Return the [x, y] coordinate for the center point of the cell that contains the specified text.  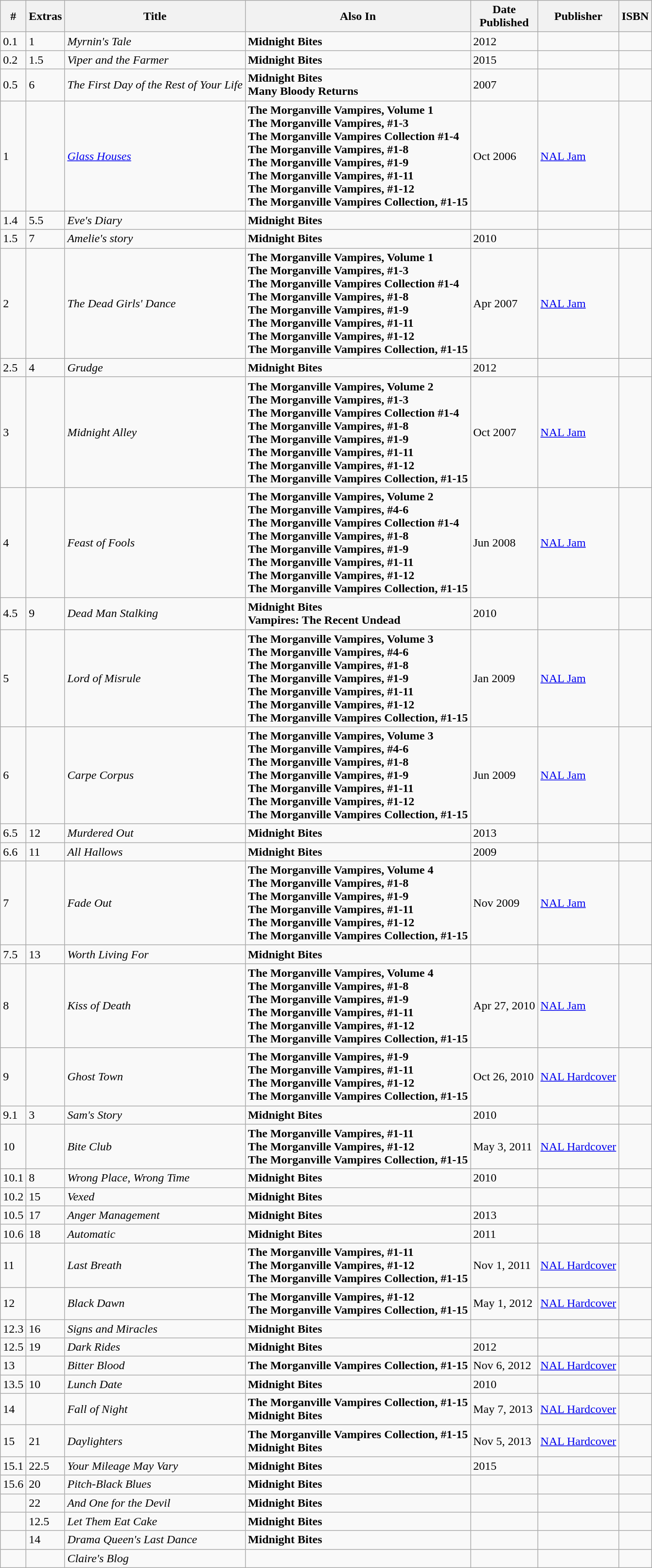
5.5 [46, 220]
Midnight BitesVampires: The Recent Undead [358, 614]
Amelie's story [155, 239]
Jun 2009 [504, 775]
Oct 26, 2010 [504, 1076]
Murdered Out [155, 833]
ISBN [635, 17]
16 [46, 1329]
10.5 [14, 1215]
Nov 1, 2011 [504, 1265]
Bitter Blood [155, 1366]
2 [14, 303]
Your Mileage May Vary [155, 1466]
22 [46, 1503]
Title [155, 17]
9.1 [14, 1115]
6.5 [14, 833]
Oct 2007 [504, 432]
18 [46, 1233]
Feast of Fools [155, 543]
Claire's Blog [155, 1558]
Midnight BitesMany Bloody Returns [358, 85]
Let Them Eat Cake [155, 1521]
The Morganville Vampires, #1-12The Morganville Vampires Collection, #1-15 [358, 1303]
22.5 [46, 1466]
2011 [504, 1233]
15.1 [14, 1466]
21 [46, 1441]
Fade Out [155, 903]
7.5 [14, 954]
2.5 [14, 368]
Sam's Story [155, 1115]
20 [46, 1484]
Grudge [155, 368]
Nov 6, 2012 [504, 1366]
19 [46, 1347]
Viper and the Farmer [155, 60]
12.3 [14, 1329]
10.6 [14, 1233]
DatePublished [504, 17]
The Morganville Vampires, #1-9The Morganville Vampires, #1-11The Morganville Vampires, #1-12The Morganville Vampires Collection, #1-15 [358, 1076]
Automatic [155, 1233]
The First Day of the Rest of Your Life [155, 85]
Myrnin's Tale [155, 41]
Black Dawn [155, 1303]
Glass Houses [155, 156]
Jan 2009 [504, 678]
Jun 2008 [504, 543]
1.4 [14, 220]
Midnight Alley [155, 432]
Wrong Place, Wrong Time [155, 1178]
Ghost Town [155, 1076]
4.5 [14, 614]
Signs and Miracles [155, 1329]
2007 [504, 85]
Also In [358, 17]
# [14, 17]
2009 [504, 852]
5 [14, 678]
Nov 2009 [504, 903]
Publisher [579, 17]
Kiss of Death [155, 1005]
Oct 2006 [504, 156]
The Morganville Vampires Collection, #1-15 [358, 1366]
Dead Man Stalking [155, 614]
May 3, 2011 [504, 1146]
0.2 [14, 60]
17 [46, 1215]
10.1 [14, 1178]
Lunch Date [155, 1384]
Fall of Night [155, 1409]
And One for the Devil [155, 1503]
Extras [46, 17]
6.6 [14, 852]
0.1 [14, 41]
Bite Club [155, 1146]
15.6 [14, 1484]
13.5 [14, 1384]
May 1, 2012 [504, 1303]
Nov 5, 2013 [504, 1441]
10.2 [14, 1197]
Daylighters [155, 1441]
All Hallows [155, 852]
Dark Rides [155, 1347]
May 7, 2013 [504, 1409]
Carpe Corpus [155, 775]
Drama Queen's Last Dance [155, 1540]
Anger Management [155, 1215]
Last Breath [155, 1265]
Lord of Misrule [155, 678]
Worth Living For [155, 954]
Vexed [155, 1197]
Eve's Diary [155, 220]
Pitch-Black Blues [155, 1484]
Apr 27, 2010 [504, 1005]
0.5 [14, 85]
The Dead Girls' Dance [155, 303]
Apr 2007 [504, 303]
